Scan for the cell matching the given text and deliver its (x, y) coordinate at center. 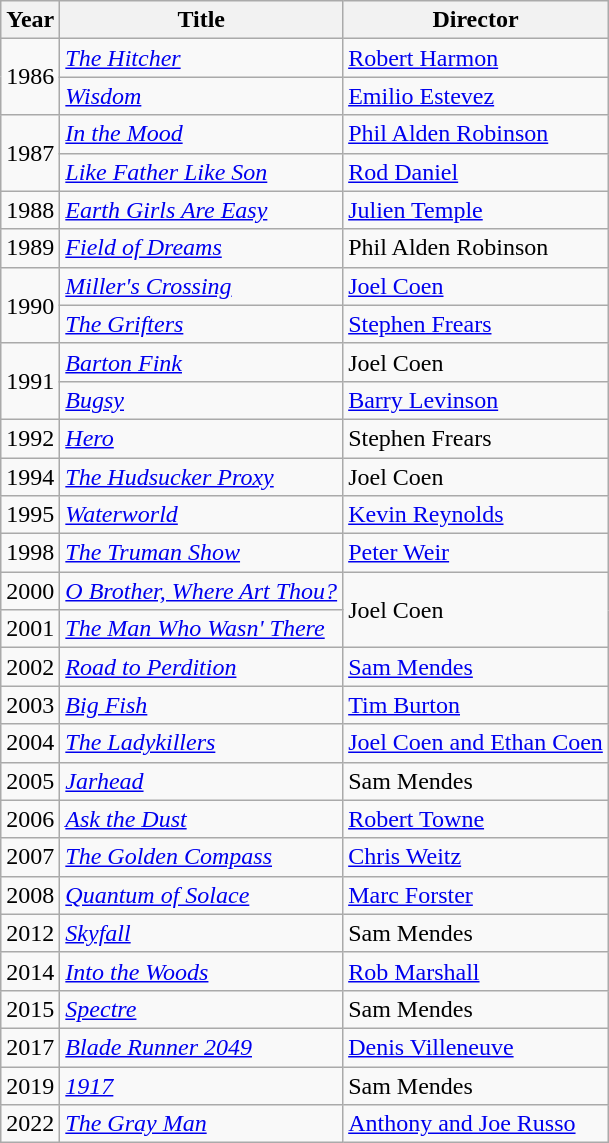
2000 (30, 591)
2008 (30, 895)
Barry Levinson (476, 400)
2003 (30, 705)
Road to Perdition (202, 667)
The Golden Compass (202, 857)
1991 (30, 381)
Denis Villeneuve (476, 1047)
1995 (30, 515)
Quantum of Solace (202, 895)
In the Mood (202, 134)
2017 (30, 1047)
Hero (202, 438)
2012 (30, 933)
2007 (30, 857)
Tim Burton (476, 705)
Like Father Like Son (202, 172)
Rod Daniel (476, 172)
Marc Forster (476, 895)
Anthony and Joe Russo (476, 1124)
Ask the Dust (202, 819)
1917 (202, 1085)
Kevin Reynolds (476, 515)
Emilio Estevez (476, 96)
Wisdom (202, 96)
1987 (30, 153)
Title (202, 20)
The Man Who Wasn' There (202, 629)
1994 (30, 477)
The Hitcher (202, 58)
Peter Weir (476, 553)
The Truman Show (202, 553)
Year (30, 20)
Joel Coen and Ethan Coen (476, 743)
1988 (30, 210)
2014 (30, 971)
Director (476, 20)
1989 (30, 248)
1998 (30, 553)
Barton Fink (202, 362)
1992 (30, 438)
Field of Dreams (202, 248)
2002 (30, 667)
2015 (30, 1009)
2001 (30, 629)
2005 (30, 781)
Skyfall (202, 933)
The Grifters (202, 324)
Bugsy (202, 400)
2019 (30, 1085)
Earth Girls Are Easy (202, 210)
Blade Runner 2049 (202, 1047)
Big Fish (202, 705)
The Hudsucker Proxy (202, 477)
2006 (30, 819)
2004 (30, 743)
Rob Marshall (476, 971)
Julien Temple (476, 210)
2022 (30, 1124)
The Ladykillers (202, 743)
Spectre (202, 1009)
1986 (30, 77)
Jarhead (202, 781)
O Brother, Where Art Thou? (202, 591)
Robert Towne (476, 819)
Chris Weitz (476, 857)
Into the Woods (202, 971)
1990 (30, 305)
Waterworld (202, 515)
Miller's Crossing (202, 286)
Robert Harmon (476, 58)
The Gray Man (202, 1124)
